Find where the given text appears and provide that cell's center as [x, y] coordinate. 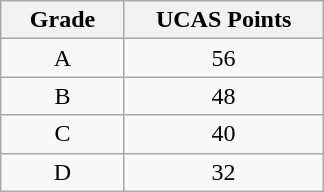
C [63, 134]
B [63, 96]
32 [224, 172]
UCAS Points [224, 20]
Grade [63, 20]
D [63, 172]
40 [224, 134]
56 [224, 58]
48 [224, 96]
A [63, 58]
